Detect which cell encompasses the target text, then output its [X, Y] center coordinate. 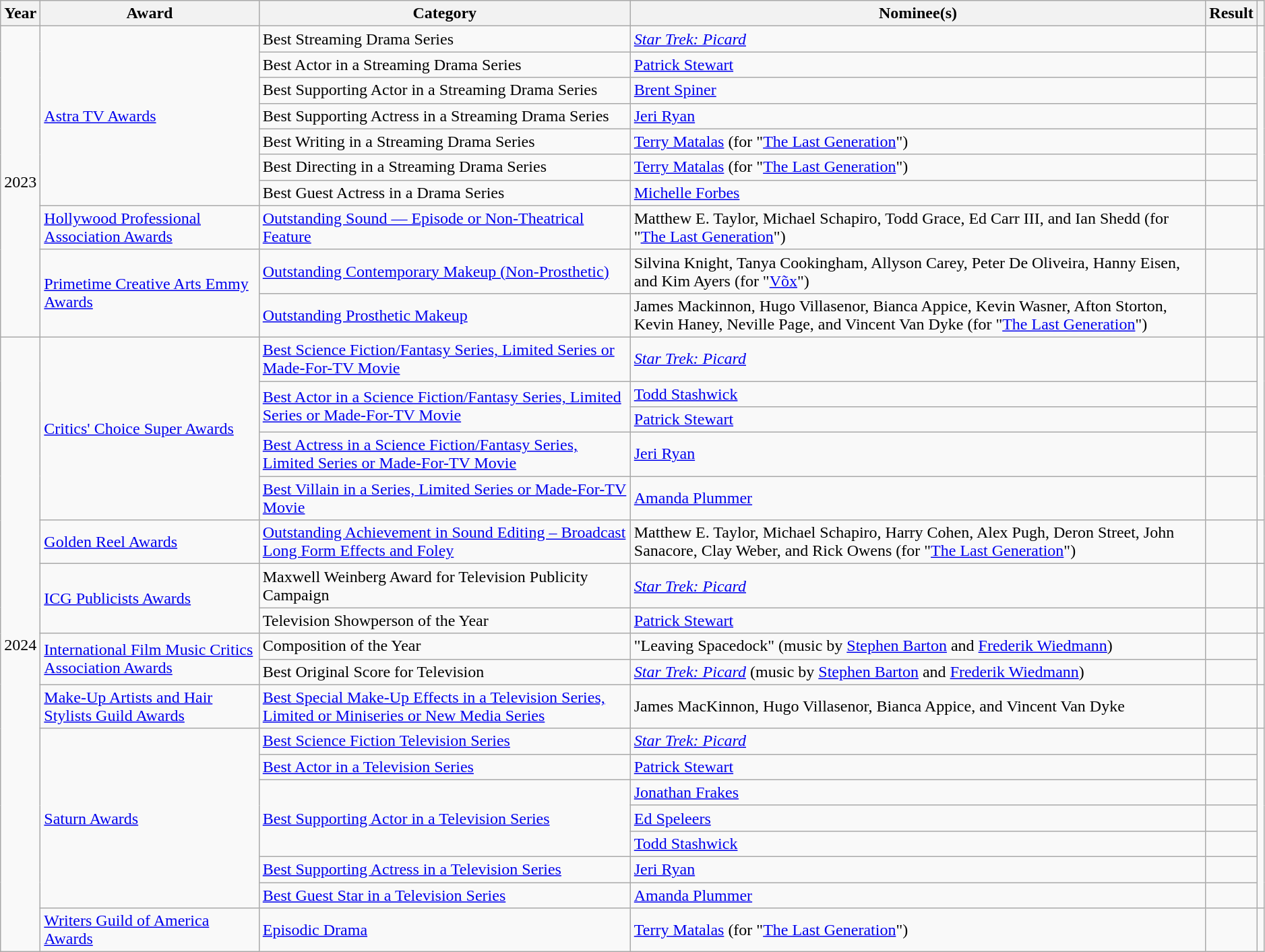
Best Actress in a Science Fiction/Fantasy Series, Limited Series or Made-For-TV Movie [445, 454]
ICG Publicists Awards [150, 598]
Year [20, 13]
James MacKinnon, Hugo Villasenor, Bianca Appice, and Vincent Van Dyke [918, 706]
Silvina Knight, Tanya Cookingham, Allyson Carey, Peter De Oliveira, Hanny Eisen, and Kim Ayers (for "Võx") [918, 271]
Writers Guild of America Awards [150, 930]
International Film Music Critics Association Awards [150, 659]
Episodic Drama [445, 930]
Primetime Creative Arts Emmy Awards [150, 293]
Outstanding Achievement in Sound Editing – Broadcast Long Form Effects and Foley [445, 542]
Golden Reel Awards [150, 542]
Outstanding Sound — Episode or Non-Theatrical Feature [445, 228]
Best Guest Star in a Television Series [445, 895]
Best Actor in a Television Series [445, 767]
Composition of the Year [445, 646]
Best Special Make-Up Effects in a Television Series, Limited or Miniseries or New Media Series [445, 706]
Best Supporting Actor in a Streaming Drama Series [445, 90]
Best Directing in a Streaming Drama Series [445, 167]
Best Actor in a Science Fiction/Fantasy Series, Limited Series or Made-For-TV Movie [445, 407]
Jonathan Frakes [918, 792]
Ed Speleers [918, 818]
"Leaving Spacedock" (music by Stephen Barton and Frederik Wiedmann) [918, 646]
Maxwell Weinberg Award for Television Publicity Campaign [445, 586]
Saturn Awards [150, 818]
Outstanding Prosthetic Makeup [445, 315]
Nominee(s) [918, 13]
Astra TV Awards [150, 116]
Result [1231, 13]
Best Writing in a Streaming Drama Series [445, 141]
2024 [20, 644]
Hollywood Professional Association Awards [150, 228]
Best Guest Actress in a Drama Series [445, 193]
Best Actor in a Streaming Drama Series [445, 65]
Best Supporting Actress in a Streaming Drama Series [445, 116]
Michelle Forbes [918, 193]
Best Supporting Actor in a Television Series [445, 818]
Star Trek: Picard (music by Stephen Barton and Frederik Wiedmann) [918, 672]
Category [445, 13]
Matthew E. Taylor, Michael Schapiro, Todd Grace, Ed Carr III, and Ian Shedd (for "The Last Generation") [918, 228]
Matthew E. Taylor, Michael Schapiro, Harry Cohen, Alex Pugh, Deron Street, John Sanacore, Clay Weber, and Rick Owens (for "The Last Generation") [918, 542]
Best Science Fiction Television Series [445, 741]
Best Villain in a Series, Limited Series or Made-For-TV Movie [445, 499]
Best Streaming Drama Series [445, 39]
Television Showperson of the Year [445, 621]
Best Supporting Actress in a Television Series [445, 869]
2023 [20, 182]
Award [150, 13]
Brent Spiner [918, 90]
Critics' Choice Super Awards [150, 429]
Best Science Fiction/Fantasy Series, Limited Series or Made-For-TV Movie [445, 358]
Outstanding Contemporary Makeup (Non-Prosthetic) [445, 271]
Make-Up Artists and Hair Stylists Guild Awards [150, 706]
Best Original Score for Television [445, 672]
